Return the (X, Y) coordinate for the center point of the cell that contains the specified text.  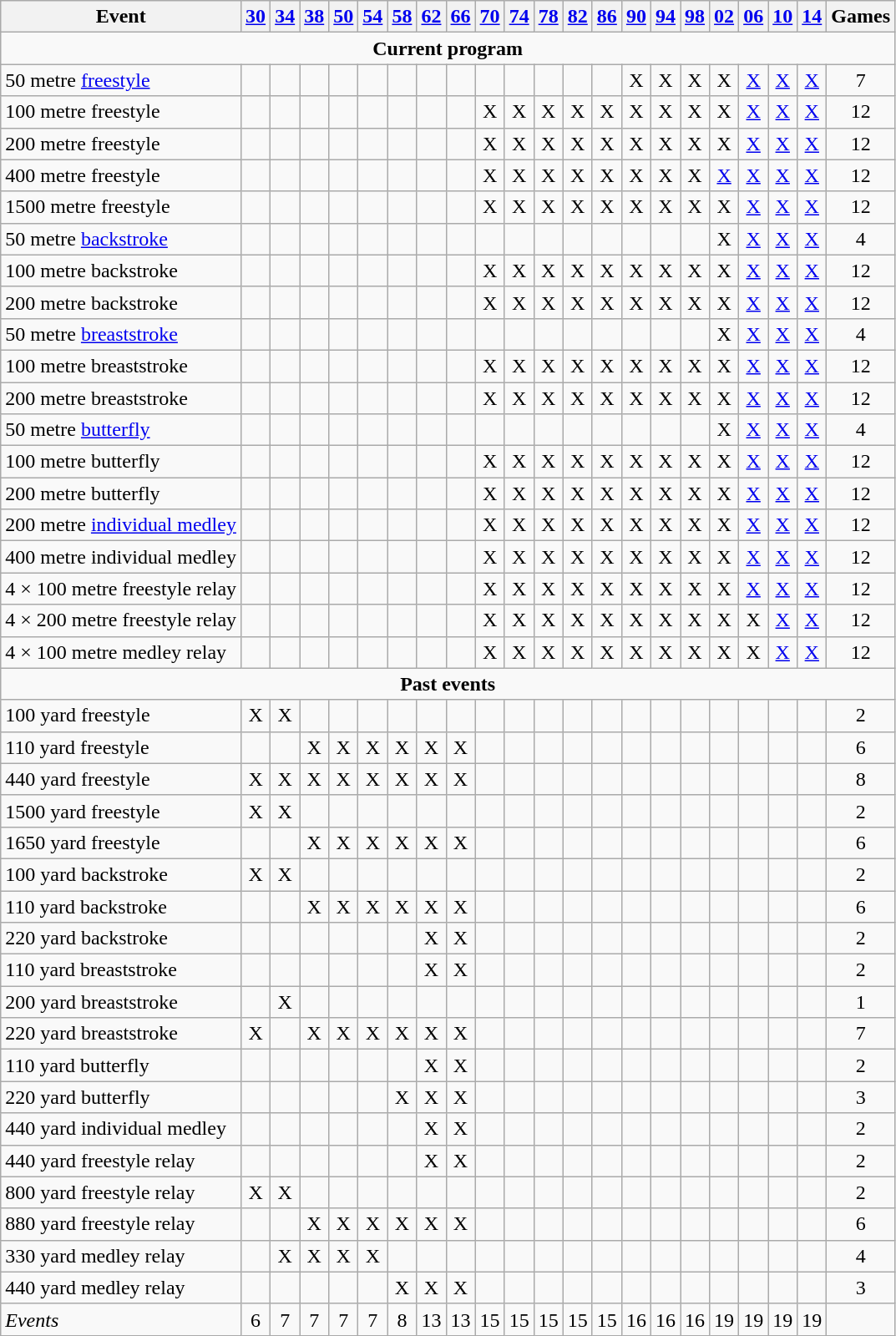
200 metre individual medley (121, 525)
100 metre breaststroke (121, 366)
10 (783, 17)
62 (431, 17)
82 (578, 17)
94 (665, 17)
100 metre backstroke (121, 271)
Current program (448, 48)
02 (725, 17)
70 (489, 17)
440 yard freestyle relay (121, 1161)
400 metre freestyle (121, 175)
50 metre backstroke (121, 239)
14 (812, 17)
98 (695, 17)
50 metre butterfly (121, 430)
54 (372, 17)
100 yard backstroke (121, 874)
50 (344, 17)
1500 metre freestyle (121, 207)
100 yard freestyle (121, 716)
200 metre butterfly (121, 493)
06 (753, 17)
220 yard butterfly (121, 1097)
4 × 100 metre medley relay (121, 652)
440 yard medley relay (121, 1288)
66 (461, 17)
Events (121, 1319)
86 (606, 17)
880 yard freestyle relay (121, 1224)
58 (402, 17)
100 metre butterfly (121, 462)
110 yard butterfly (121, 1065)
50 metre breaststroke (121, 334)
220 yard backstroke (121, 939)
110 yard backstroke (121, 906)
1 (861, 1002)
Games (861, 17)
220 yard breaststroke (121, 1034)
440 yard individual medley (121, 1129)
4 × 200 metre freestyle relay (121, 620)
1650 yard freestyle (121, 843)
200 metre backstroke (121, 302)
200 metre breaststroke (121, 398)
330 yard medley relay (121, 1256)
50 metre freestyle (121, 80)
110 yard breaststroke (121, 970)
440 yard freestyle (121, 779)
30 (256, 17)
110 yard freestyle (121, 747)
4 × 100 metre freestyle relay (121, 589)
78 (548, 17)
Past events (448, 684)
Event (121, 17)
38 (314, 17)
74 (519, 17)
100 metre freestyle (121, 112)
200 metre freestyle (121, 144)
34 (286, 17)
90 (636, 17)
200 yard breaststroke (121, 1002)
1500 yard freestyle (121, 811)
400 metre individual medley (121, 557)
800 yard freestyle relay (121, 1192)
